Capture the cell that displays the provided text and extract its (x, y) central coordinate. 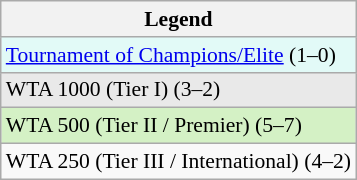
WTA 250 (Tier III / International) (4–2) (178, 162)
Legend (178, 19)
WTA 500 (Tier II / Premier) (5–7) (178, 126)
Tournament of Champions/Elite (1–0) (178, 55)
WTA 1000 (Tier I) (3–2) (178, 90)
